Output the [X, Y] coordinate of the center of the cell containing the given text.  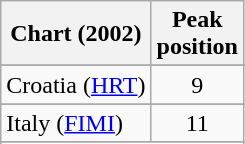
Italy (FIMI) [76, 123]
9 [197, 85]
Peakposition [197, 34]
Chart (2002) [76, 34]
11 [197, 123]
Croatia (HRT) [76, 85]
